Scan for the cell matching the given text and deliver its (X, Y) coordinate at center. 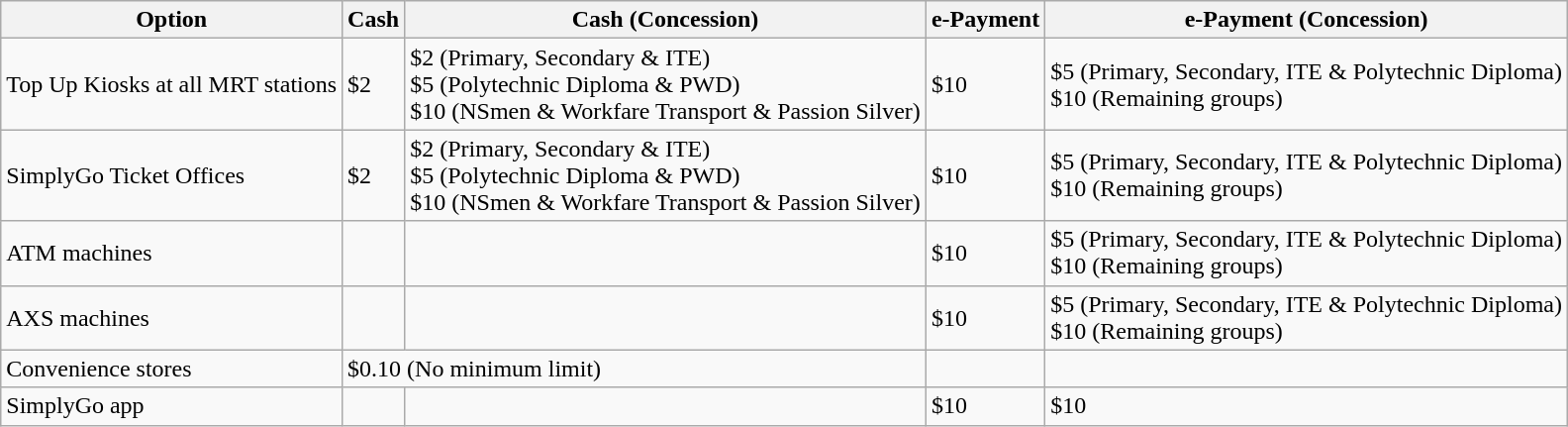
e-Payment (985, 20)
Top Up Kiosks at all MRT stations (172, 84)
ATM machines (172, 254)
Convenience stores (172, 369)
SimplyGo app (172, 406)
e-Payment (Concession) (1307, 20)
AXS machines (172, 317)
SimplyGo Ticket Offices (172, 175)
Cash (374, 20)
Option (172, 20)
$0.10 (No minimum limit) (635, 369)
Cash (Concession) (665, 20)
